From the cell containing the given text, extract its center point as [X, Y] coordinate. 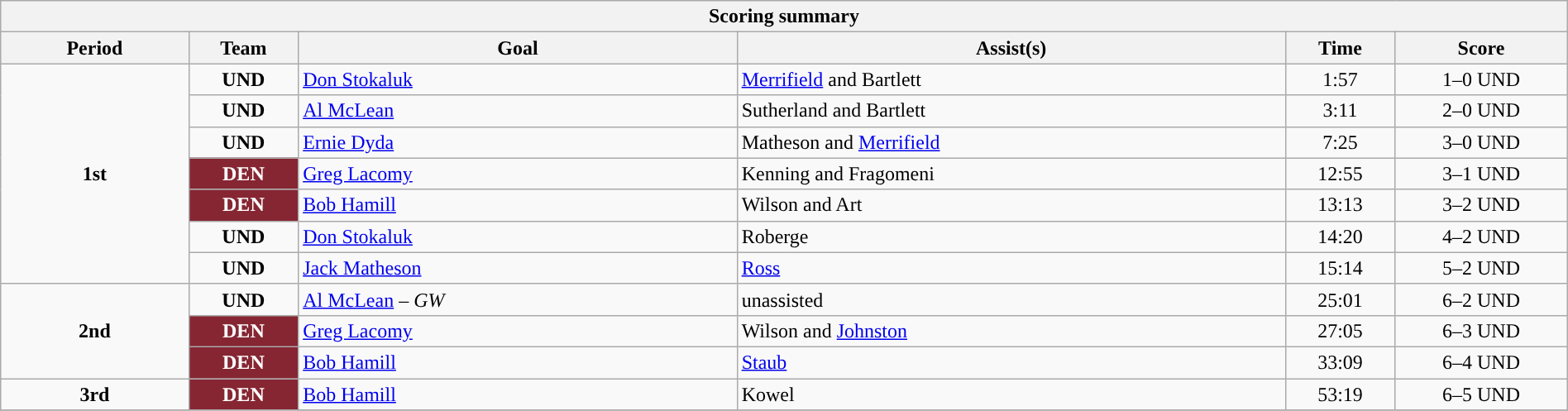
53:19 [1340, 394]
Merrifield and Bartlett [1011, 79]
1:57 [1340, 79]
25:01 [1340, 299]
Period [94, 48]
Wilson and Art [1011, 205]
6–3 UND [1481, 331]
3–1 UND [1481, 174]
Scoring summary [784, 17]
3:11 [1340, 111]
6–2 UND [1481, 299]
1st [94, 174]
12:55 [1340, 174]
6–5 UND [1481, 394]
33:09 [1340, 362]
3–2 UND [1481, 205]
2nd [94, 331]
3–0 UND [1481, 142]
unassisted [1011, 299]
4–2 UND [1481, 237]
Jack Matheson [518, 268]
Al McLean – GW [518, 299]
3rd [94, 394]
Al McLean [518, 111]
Time [1340, 48]
Ross [1011, 268]
Goal [518, 48]
Wilson and Johnston [1011, 331]
14:20 [1340, 237]
Assist(s) [1011, 48]
1–0 UND [1481, 79]
Matheson and Merrifield [1011, 142]
Kowel [1011, 394]
15:14 [1340, 268]
7:25 [1340, 142]
13:13 [1340, 205]
6–4 UND [1481, 362]
Staub [1011, 362]
Score [1481, 48]
5–2 UND [1481, 268]
Roberge [1011, 237]
Team [243, 48]
2–0 UND [1481, 111]
Kenning and Fragomeni [1011, 174]
Sutherland and Bartlett [1011, 111]
27:05 [1340, 331]
Ernie Dyda [518, 142]
